Output the [X, Y] coordinate of the center of the cell containing the given text.  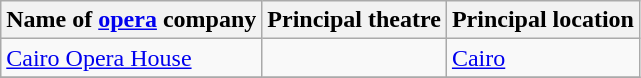
Cairo [542, 58]
Name of opera company [132, 20]
Principal theatre [354, 20]
Principal location [542, 20]
Cairo Opera House [132, 58]
